Locate the cell with the specified text and output its [x, y] center coordinate. 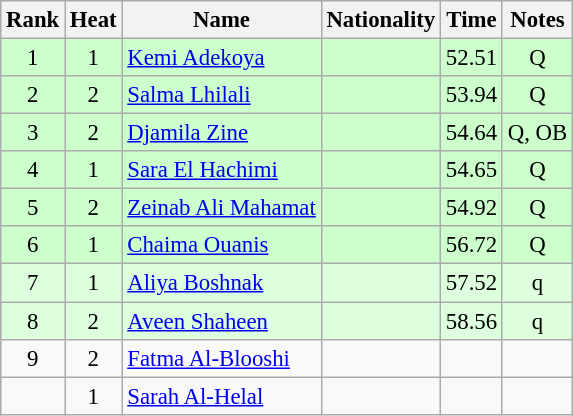
Aveen Shaheen [222, 321]
Q, OB [537, 133]
54.92 [472, 208]
Chaima Ouanis [222, 245]
54.65 [472, 170]
Notes [537, 20]
4 [33, 170]
Heat [94, 20]
Name [222, 20]
Djamila Zine [222, 133]
Sarah Al-Helal [222, 396]
56.72 [472, 245]
Kemi Adekoya [222, 58]
6 [33, 245]
Nationality [380, 20]
Rank [33, 20]
Salma Lhilali [222, 95]
53.94 [472, 95]
Aliya Boshnak [222, 283]
54.64 [472, 133]
3 [33, 133]
8 [33, 321]
57.52 [472, 283]
9 [33, 358]
Time [472, 20]
5 [33, 208]
Fatma Al-Blooshi [222, 358]
Sara El Hachimi [222, 170]
Zeinab Ali Mahamat [222, 208]
7 [33, 283]
52.51 [472, 58]
58.56 [472, 321]
